Extract the [X, Y] coordinate from the center of the cell holding the provided text.  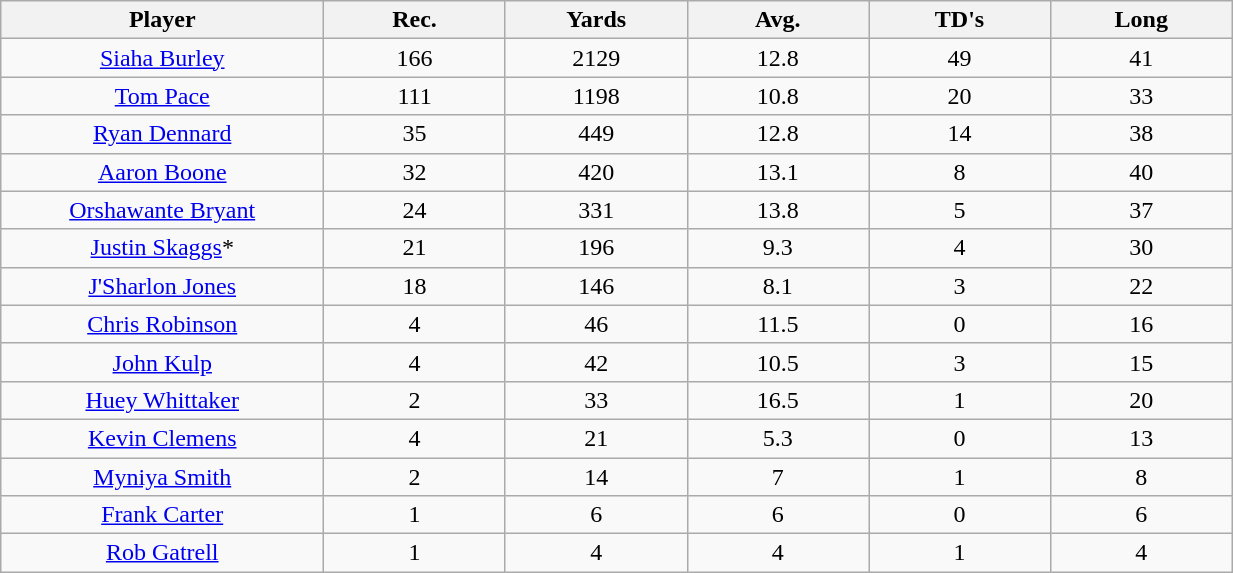
331 [596, 210]
46 [596, 324]
16.5 [778, 400]
Rob Gatrell [162, 553]
Aaron Boone [162, 172]
11.5 [778, 324]
2129 [596, 58]
1198 [596, 96]
111 [415, 96]
196 [596, 248]
8.1 [778, 286]
Long [1141, 20]
Rec. [415, 20]
Ryan Dennard [162, 134]
49 [960, 58]
Tom Pace [162, 96]
5.3 [778, 438]
420 [596, 172]
30 [1141, 248]
Kevin Clemens [162, 438]
Yards [596, 20]
7 [778, 477]
5 [960, 210]
13.8 [778, 210]
Avg. [778, 20]
10.5 [778, 362]
John Kulp [162, 362]
TD's [960, 20]
15 [1141, 362]
10.8 [778, 96]
32 [415, 172]
24 [415, 210]
166 [415, 58]
38 [1141, 134]
Player [162, 20]
146 [596, 286]
41 [1141, 58]
13.1 [778, 172]
18 [415, 286]
Myniya Smith [162, 477]
Orshawante Bryant [162, 210]
Justin Skaggs* [162, 248]
22 [1141, 286]
Siaha Burley [162, 58]
40 [1141, 172]
42 [596, 362]
35 [415, 134]
9.3 [778, 248]
Huey Whittaker [162, 400]
13 [1141, 438]
37 [1141, 210]
Frank Carter [162, 515]
449 [596, 134]
Chris Robinson [162, 324]
J'Sharlon Jones [162, 286]
16 [1141, 324]
